Provide the (X, Y) coordinate of the cell's center where the given text is located.  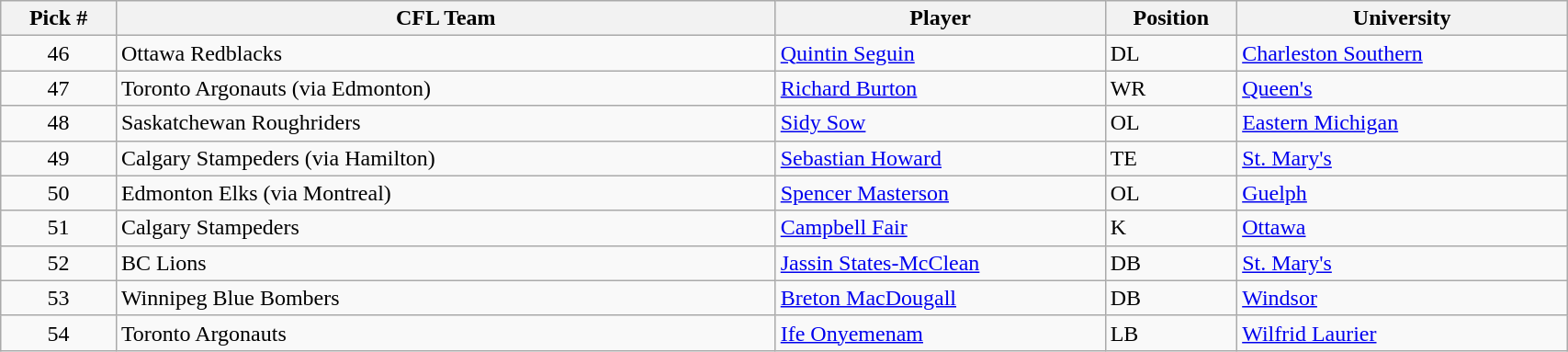
WR (1171, 88)
Wilfrid Laurier (1402, 333)
LB (1171, 333)
Toronto Argonauts (via Edmonton) (446, 88)
46 (59, 53)
50 (59, 193)
47 (59, 88)
51 (59, 228)
Queen's (1402, 88)
Campbell Fair (941, 228)
53 (59, 298)
Breton MacDougall (941, 298)
Position (1171, 18)
Guelph (1402, 193)
University (1402, 18)
48 (59, 123)
Spencer Masterson (941, 193)
CFL Team (446, 18)
Saskatchewan Roughriders (446, 123)
TE (1171, 158)
Toronto Argonauts (446, 333)
DL (1171, 53)
Eastern Michigan (1402, 123)
Edmonton Elks (via Montreal) (446, 193)
Calgary Stampeders (via Hamilton) (446, 158)
Player (941, 18)
Richard Burton (941, 88)
54 (59, 333)
K (1171, 228)
Pick # (59, 18)
Ife Onyemenam (941, 333)
BC Lions (446, 263)
Winnipeg Blue Bombers (446, 298)
Calgary Stampeders (446, 228)
Ottawa Redblacks (446, 53)
49 (59, 158)
Windsor (1402, 298)
52 (59, 263)
Charleston Southern (1402, 53)
Sidy Sow (941, 123)
Jassin States-McClean (941, 263)
Ottawa (1402, 228)
Quintin Seguin (941, 53)
Sebastian Howard (941, 158)
